Detect which cell encompasses the target text, then output its [X, Y] center coordinate. 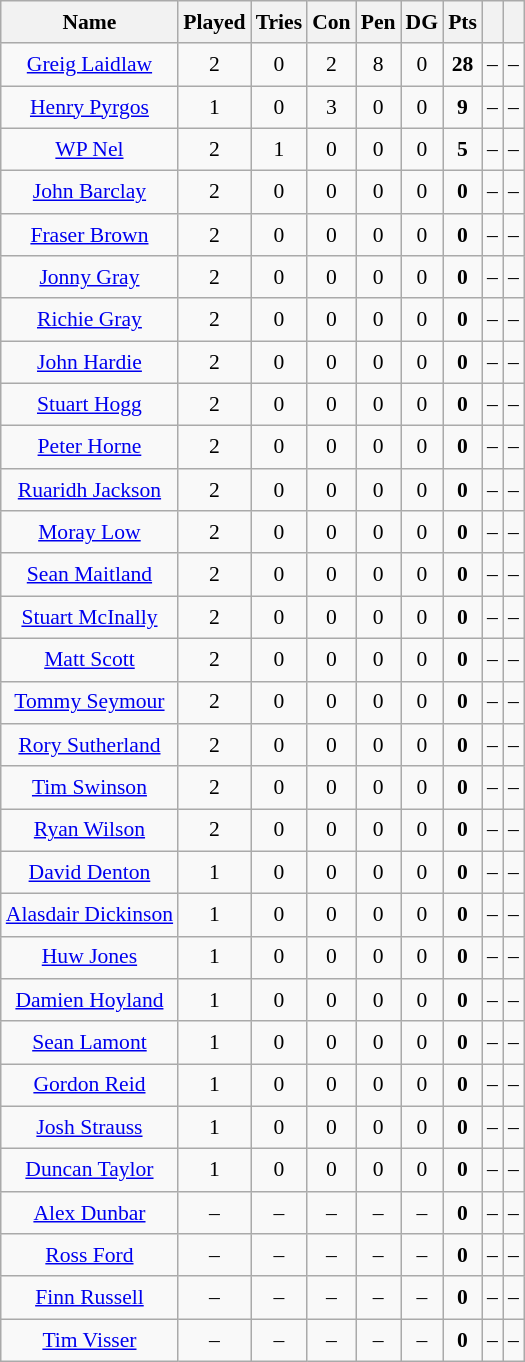
Tim Visser [90, 1340]
Fraser Brown [90, 236]
Tries [279, 22]
Sean Lamont [90, 1044]
Alex Dunbar [90, 1214]
Damien Hoyland [90, 1000]
Henry Pyrgos [90, 108]
Finn Russell [90, 1298]
3 [332, 108]
Moray Low [90, 532]
Stuart McInally [90, 618]
Tommy Seymour [90, 702]
Duncan Taylor [90, 1170]
Tim Swinson [90, 788]
Huw Jones [90, 958]
Stuart Hogg [90, 406]
8 [378, 66]
DG [422, 22]
Peter Horne [90, 448]
28 [462, 66]
Con [332, 22]
John Barclay [90, 192]
Greig Laidlaw [90, 66]
Pen [378, 22]
WP Nel [90, 150]
Richie Gray [90, 320]
5 [462, 150]
Ross Ford [90, 1256]
Ryan Wilson [90, 830]
Alasdair Dickinson [90, 916]
David Denton [90, 872]
9 [462, 108]
John Hardie [90, 362]
Jonny Gray [90, 278]
Sean Maitland [90, 576]
Gordon Reid [90, 1086]
Played [214, 22]
Rory Sutherland [90, 746]
Josh Strauss [90, 1128]
Name [90, 22]
Ruaridh Jackson [90, 490]
Pts [462, 22]
Matt Scott [90, 660]
